Detect which cell encompasses the target text, then output its [x, y] center coordinate. 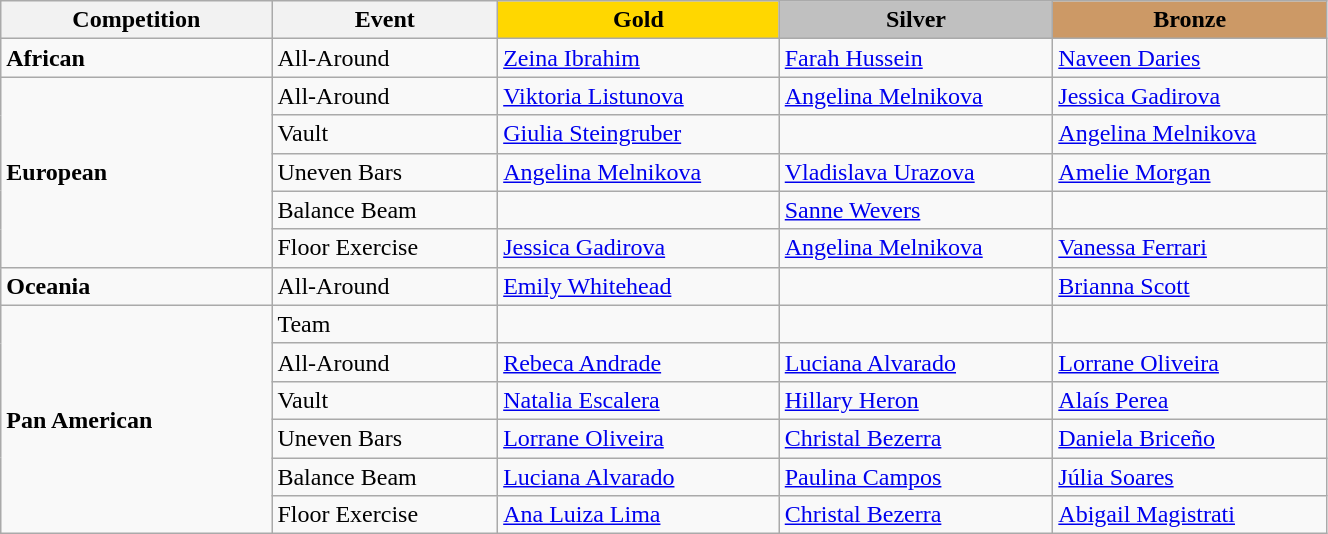
Brianna Scott [1190, 286]
Abigail Magistrati [1190, 515]
Ana Luiza Lima [639, 515]
Event [385, 20]
Naveen Daries [1190, 58]
Pan American [136, 419]
Silver [916, 20]
Vladislava Urazova [916, 172]
Bronze [1190, 20]
Team [385, 324]
Vanessa Ferrari [1190, 248]
Giulia Steingruber [639, 134]
Rebeca Andrade [639, 362]
Oceania [136, 286]
Daniela Briceño [1190, 438]
Gold [639, 20]
Natalia Escalera [639, 400]
Emily Whitehead [639, 286]
African [136, 58]
Júlia Soares [1190, 477]
Amelie Morgan [1190, 172]
Farah Hussein [916, 58]
Competition [136, 20]
Sanne Wevers [916, 210]
Zeina Ibrahim [639, 58]
European [136, 172]
Viktoria Listunova [639, 96]
Hillary Heron [916, 400]
Alaís Perea [1190, 400]
Paulina Campos [916, 477]
